For the text-containing cell, return its midpoint in (x, y) coordinate format. 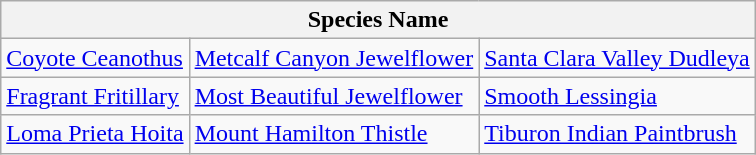
Smooth Lessingia (618, 96)
Tiburon Indian Paintbrush (618, 134)
Loma Prieta Hoita (95, 134)
Mount Hamilton Thistle (334, 134)
Fragrant Fritillary (95, 96)
Santa Clara Valley Dudleya (618, 58)
Species Name (378, 20)
Metcalf Canyon Jewelflower (334, 58)
Coyote Ceanothus (95, 58)
Most Beautiful Jewelflower (334, 96)
